Provide the [x, y] coordinate of the cell's center where the given text is located.  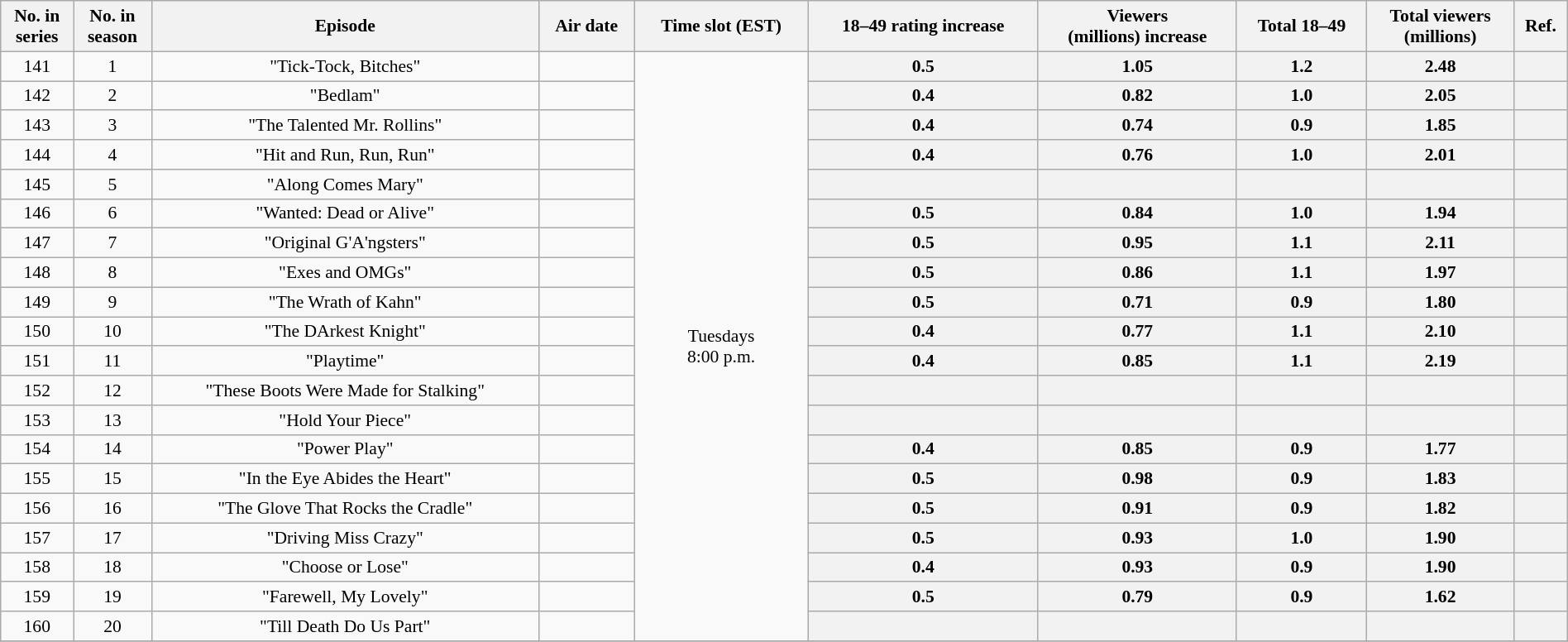
154 [37, 449]
"These Boots Were Made for Stalking" [345, 390]
Air date [586, 26]
5 [112, 184]
Ref. [1542, 26]
"Till Death Do Us Part" [345, 626]
149 [37, 302]
1.85 [1441, 126]
153 [37, 420]
2 [112, 96]
152 [37, 390]
"Wanted: Dead or Alive" [345, 213]
"Bedlam" [345, 96]
"Playtime" [345, 362]
0.79 [1137, 597]
17 [112, 538]
156 [37, 509]
11 [112, 362]
2.19 [1441, 362]
4 [112, 155]
0.98 [1137, 479]
2.05 [1441, 96]
"Tick-Tock, Bitches" [345, 66]
16 [112, 509]
0.86 [1137, 273]
144 [37, 155]
155 [37, 479]
0.71 [1137, 302]
18–49 rating increase [923, 26]
0.82 [1137, 96]
1.97 [1441, 273]
Time slot (EST) [721, 26]
1.80 [1441, 302]
13 [112, 420]
3 [112, 126]
1.62 [1441, 597]
"Hit and Run, Run, Run" [345, 155]
"In the Eye Abides the Heart" [345, 479]
19 [112, 597]
148 [37, 273]
142 [37, 96]
Tuesdays8:00 p.m. [721, 346]
"The DArkest Knight" [345, 332]
157 [37, 538]
0.95 [1137, 243]
0.91 [1137, 509]
143 [37, 126]
0.77 [1137, 332]
1.2 [1302, 66]
"Original G'A'ngsters" [345, 243]
159 [37, 597]
Total viewers(millions) [1441, 26]
0.76 [1137, 155]
151 [37, 362]
141 [37, 66]
0.74 [1137, 126]
145 [37, 184]
Viewers(millions) increase [1137, 26]
"Exes and OMGs" [345, 273]
9 [112, 302]
20 [112, 626]
"Along Comes Mary" [345, 184]
15 [112, 479]
6 [112, 213]
2.11 [1441, 243]
0.84 [1137, 213]
No. inseason [112, 26]
2.48 [1441, 66]
1.05 [1137, 66]
"The Wrath of Kahn" [345, 302]
150 [37, 332]
1.94 [1441, 213]
160 [37, 626]
2.10 [1441, 332]
"Farewell, My Lovely" [345, 597]
12 [112, 390]
1.83 [1441, 479]
"Choose or Lose" [345, 568]
1.77 [1441, 449]
147 [37, 243]
18 [112, 568]
2.01 [1441, 155]
Total 18–49 [1302, 26]
8 [112, 273]
"Driving Miss Crazy" [345, 538]
10 [112, 332]
"The Glove That Rocks the Cradle" [345, 509]
"The Talented Mr. Rollins" [345, 126]
158 [37, 568]
14 [112, 449]
1 [112, 66]
7 [112, 243]
"Power Play" [345, 449]
"Hold Your Piece" [345, 420]
No. inseries [37, 26]
Episode [345, 26]
1.82 [1441, 509]
146 [37, 213]
